Detect which cell encompasses the target text, then output its [x, y] center coordinate. 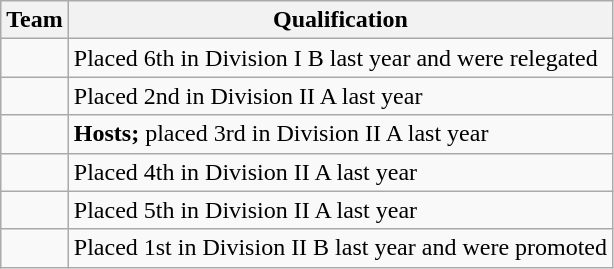
Hosts; placed 3rd in Division II A last year [340, 134]
Placed 2nd in Division II A last year [340, 96]
Placed 1st in Division II B last year and were promoted [340, 248]
Placed 5th in Division II A last year [340, 210]
Placed 4th in Division II A last year [340, 172]
Placed 6th in Division I B last year and were relegated [340, 58]
Qualification [340, 20]
Team [35, 20]
